Find where the given text appears and provide that cell's center as (X, Y) coordinate. 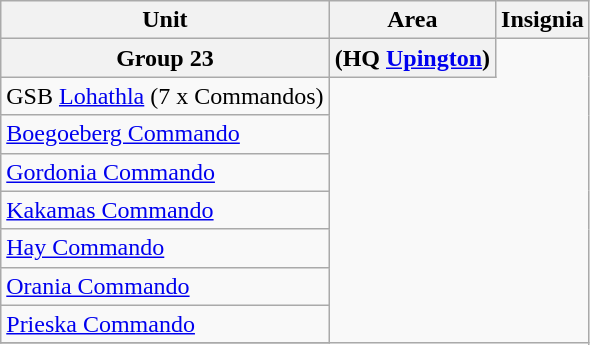
Hay Commando (165, 248)
Group 23 (165, 58)
Prieska Commando (165, 324)
Orania Commando (165, 286)
Kakamas Commando (165, 210)
GSB Lohathla (7 x Commandos) (165, 96)
(HQ Upington) (412, 58)
Insignia (543, 20)
Boegoeberg Commando (165, 134)
Unit (165, 20)
Gordonia Commando (165, 172)
Area (412, 20)
